Identify which cell holds the provided text, then report its [x, y] central coordinate. 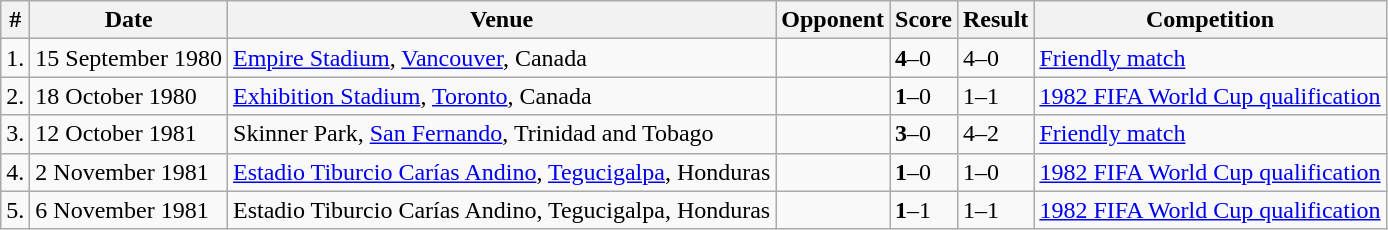
Result [995, 20]
Skinner Park, San Fernando, Trinidad and Tobago [502, 134]
2 November 1981 [129, 172]
Date [129, 20]
Exhibition Stadium, Toronto, Canada [502, 96]
15 September 1980 [129, 58]
2. [16, 96]
Score [924, 20]
5. [16, 210]
6 November 1981 [129, 210]
12 October 1981 [129, 134]
3. [16, 134]
4–2 [995, 134]
Venue [502, 20]
3–0 [924, 134]
4. [16, 172]
Opponent [833, 20]
Empire Stadium, Vancouver, Canada [502, 58]
# [16, 20]
18 October 1980 [129, 96]
Competition [1210, 20]
1. [16, 58]
